Identify which cell holds the provided text, then report its [x, y] central coordinate. 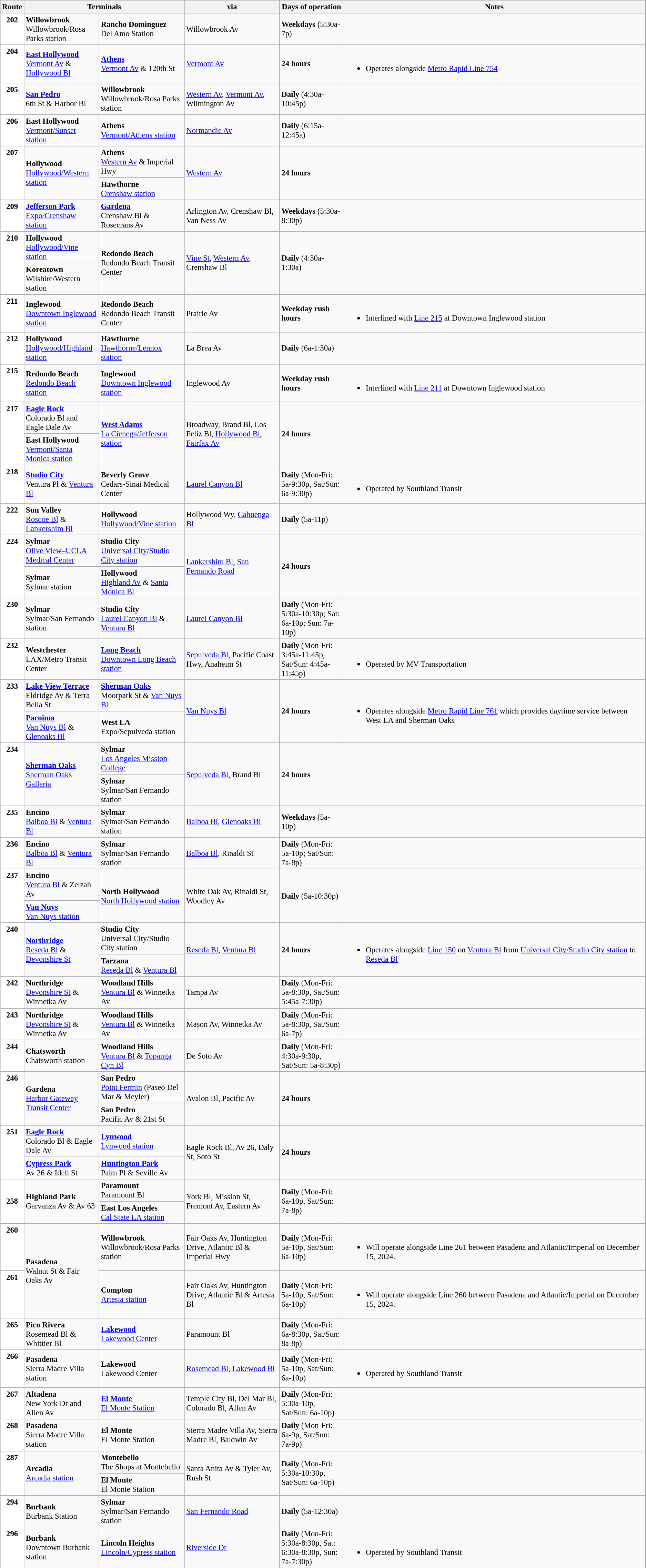
San Pedro6th St & Harbor Bl [62, 99]
Rosemead Bl, Lakewood Bl [232, 1369]
Sherman OaksMoorpark St & Van Nuys Bl [142, 696]
235 [12, 822]
Operates alongside Metro Rapid Line 761 which provides daytime service between West LA and Sherman Oaks [494, 711]
211 [12, 313]
Daily (6:15a-12:45a) [312, 130]
via [232, 7]
Normandie Av [232, 130]
240 [12, 950]
AthensVermont/Athens station [142, 130]
Sun ValleyRoscoe Bl & Lankershim Bl [62, 519]
White Oak Av, Rinaldi St, Woodley Av [232, 896]
204 [12, 64]
Daily (Mon-Fri: 6a-8:30p, Sat/Sun: 8a-8p) [312, 1334]
210 [12, 263]
East HollywoodVermont Av & Hollywood Bl [62, 64]
Prairie Av [232, 313]
Operated by MV Transportation [494, 659]
Daily (Mon-Fri: 5:30a-10p, Sat/Sun: 6a-10p) [312, 1404]
MontebelloThe Shops at Montebello [142, 1462]
Daily (Mon-Fri: 5a-9:30p, Sat/Sun: 6a-9:30p) [312, 484]
Studio CityVentura Pl & Ventura Bl [62, 484]
Avalon Bl, Pacific Av [232, 1098]
Eagle RockColorado Bl and Eagle Dale Av [62, 418]
Daily (Mon-Fri: 5a-10p; Sat/Sun: 7a-8p) [312, 853]
San PedroPacific Av & 21st St [142, 1114]
Daily (Mon-Fri: 5:30a-10:30p; Sat: 6a-10p; Sun: 7a-10p) [312, 618]
Temple City Bl, Del Mar Bl, Colorado Bl, Allen Av [232, 1404]
Inglewood Av [232, 383]
242 [12, 993]
Tampa Av [232, 993]
287 [12, 1473]
ParamountParamount Bl [142, 1191]
York Bl, Mission St, Fremont Av, Eastern Av [232, 1202]
Will operate alongside Line 261 between Pasadena and Atlantic/Imperial on December 15, 2024. [494, 1247]
Western Av [232, 173]
GardenaHarbor Gateway Transit Center [62, 1098]
261 [12, 1295]
San PedroPoint Fermin (Paseo Del Mar & Meyler) [142, 1087]
Sepulveda Bl, Brand Bl [232, 774]
Daily (4:30a-1:30a) [312, 263]
Jefferson ParkExpo/Crenshaw station [62, 216]
Pico RiveraRosemead Bl & Whittier Bl [62, 1334]
Redondo BeachRedondo Beach station [62, 383]
Daily (Mon-Fri: 6a-9p, Sat/Sun: 7a-9p) [312, 1435]
Daily (Mon-Fri: 5:30a-10:30p, Sat/Sun: 6a-10p) [312, 1473]
Daily (4:30a-10:45p) [312, 99]
234 [12, 774]
218 [12, 484]
West AdamsLa Cienega/Jefferson station [142, 434]
232 [12, 659]
Balboa Bl, Rinaldi St [232, 853]
Operates alongside Line 150 on Ventura Bl from Universal City/Studio City station to Reseda Bl [494, 950]
KoreatownWilshire/Western station [62, 279]
Daily (5a-10:30p) [312, 896]
Weekdays (5a-10p) [312, 822]
266 [12, 1369]
Notes [494, 7]
Woodland HillsVentura Bl & Topanga Cyn Bl [142, 1056]
296 [12, 1548]
Cypress ParkAv 26 & Idell St [62, 1168]
209 [12, 216]
HawthorneCrenshaw station [142, 189]
Arlington Av, Crenshaw Bl, Van Ness Av [232, 216]
Will operate alongside Line 260 between Pasadena and Atlantic/Imperial on December 15, 2024. [494, 1295]
268 [12, 1435]
Daily (Mon-Fri: 6a-10p, Sat/Sun: 7a-8p) [312, 1202]
Van Nuys Bl [232, 711]
Paramount Bl [232, 1334]
East Los AngelesCal State LA station [142, 1213]
Broadway, Brand Bl, Los Feliz Bl, Hollywood Bl, Fairfax Av [232, 434]
PacoimaVan Nuys Bl & Glenoaks Bl [62, 727]
Eagle RockColorado Bl & Eagle Dale Av [62, 1141]
202 [12, 29]
East HollywoodVermont/Sunset station [62, 130]
212 [12, 348]
HawthorneHawthorne/Lennox station [142, 348]
Reseda Bl, Ventura Bl [232, 950]
Daily (6a-1:30a) [312, 348]
Daily (Mon-Fri: 5a-8:30p, Sat/Sun: 6a-7p) [312, 1024]
Daily (Mon-Fri: 4:30a-9:30p, Sat/Sun: 5a-8:30p) [312, 1056]
258 [12, 1202]
Interlined with Line 211 at Downtown Inglewood station [494, 383]
HollywoodHollywood/Highland station [62, 348]
Daily (Mon-Fri: 5a-8:30p, Sat/Sun: 5:45a-7:30p) [312, 993]
Hollywood Wy, Cahuenga Bl [232, 519]
Sierra Madre Villa Av, Sierra Madre Bl, Baldwin Av [232, 1435]
230 [12, 618]
PasadenaWalnut St & Fair Oaks Av [62, 1271]
Santa Anita Av & Tyler Av, Rush St [232, 1473]
243 [12, 1024]
Vine St, Western Av, Crenshaw Bl [232, 263]
East HollywoodVermont/Santa Monica station [62, 449]
BurbankDowntown Burbank station [62, 1548]
HollywoodHighland Av & Santa Monica Bl [142, 582]
ChatsworthChatsworth station [62, 1056]
222 [12, 519]
Sepulveda Bl, Pacific Coast Hwy, Anaheim St [232, 659]
246 [12, 1098]
Terminals [104, 7]
EncinoVentura Bl & Zelzah Av [62, 885]
Daily (Mon-Fri: 3:45a-11:45p, Sat/Sun: 4:45a-11:45p) [312, 659]
GardenaCrenshaw Bl & Rosecrans Av [142, 216]
Weekdays (5:30a-8:30p) [312, 216]
Riverside Dr [232, 1548]
Sherman OaksSherman Oaks Galleria [62, 774]
SylmarLos Angeles Mission College [142, 759]
Lankershim Bl, San Fernando Road [232, 566]
251 [12, 1152]
SylmarOlive View–UCLA Medical Center [62, 550]
Long BeachDowntown Long Beach station [142, 659]
Daily (5a-12:30a) [312, 1511]
NorthridgeReseda Bl & Devonshire St [62, 950]
237 [12, 896]
Operates alongside Metro Rapid Line 754 [494, 64]
TarzanaReseda Bl & Ventura Bl [142, 966]
ArcadiaArcadia station [62, 1473]
BurbankBurbank Station [62, 1511]
Days of operation [312, 7]
Studio CityLaurel Canyon Bl & Ventura Bl [142, 618]
LynwoodLynwood station [142, 1141]
233 [12, 711]
205 [12, 99]
Lake View TerraceEldridge Av & Terra Bella St [62, 696]
Daily (Mon-Fri: 5:30a-8:30p, Sat: 6:30a-8:30p, Sun: 7a-7:30p) [312, 1548]
North HollywoodNorth Hollywood station [142, 896]
San Fernando Road [232, 1511]
Vermont Av [232, 64]
236 [12, 853]
Fair Oaks Av, Huntington Drive, Atlantic Bl & Imperial Hwy [232, 1247]
Fair Oaks Av, Huntington Drive, Atlantic Bl & Artesia Bl [232, 1295]
Willowbrook Av [232, 29]
Western Av, Vermont Av, Wilmington Av [232, 99]
260 [12, 1247]
294 [12, 1511]
Highland ParkGarvanza Av & Av 63 [62, 1202]
265 [12, 1334]
Mason Av, Winnetka Av [232, 1024]
Daily (5a-11p) [312, 519]
West LAExpo/Sepulveda station [142, 727]
207 [12, 173]
206 [12, 130]
217 [12, 434]
Lincoln HeightsLincoln/Cypress station [142, 1548]
WestchesterLAX/Metro Transit Center [62, 659]
ComptonArtesia station [142, 1295]
224 [12, 566]
De Soto Av [232, 1056]
Weekdays (5:30a-7p) [312, 29]
AthensVermont Av & 120th St [142, 64]
Eagle Rock Bl, Av 26, Daly St, Soto St [232, 1152]
Route [12, 7]
215 [12, 383]
Van NuysVan Nuys station [62, 912]
Balboa Bl, Glenoaks Bl [232, 822]
SylmarSylmar station [62, 582]
Rancho DominguezDel Amo Station [142, 29]
Interlined with Line 215 at Downtown Inglewood station [494, 313]
267 [12, 1404]
244 [12, 1056]
HollywoodHollywood/Western station [62, 173]
Beverly GroveCedars-Sinai Medical Center [142, 484]
La Brea Av [232, 348]
AthensWestern Av & Imperial Hwy [142, 162]
AltadenaNew York Dr and Allen Av [62, 1404]
Huntington ParkPalm Pl & Seville Av [142, 1168]
